Output the (X, Y) coordinate of the center of the cell containing the given text.  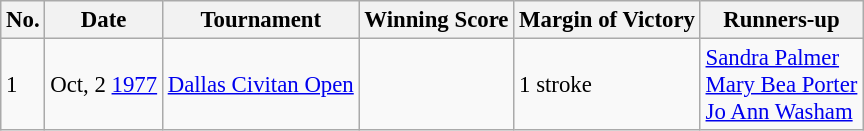
Date (104, 20)
1 stroke (607, 85)
No. (23, 20)
Oct, 2 1977 (104, 85)
Winning Score (436, 20)
Sandra Palmer Mary Bea Porter Jo Ann Washam (781, 85)
Dallas Civitan Open (260, 85)
Tournament (260, 20)
Margin of Victory (607, 20)
Runners-up (781, 20)
1 (23, 85)
